Scan for the cell matching the given text and deliver its [x, y] coordinate at center. 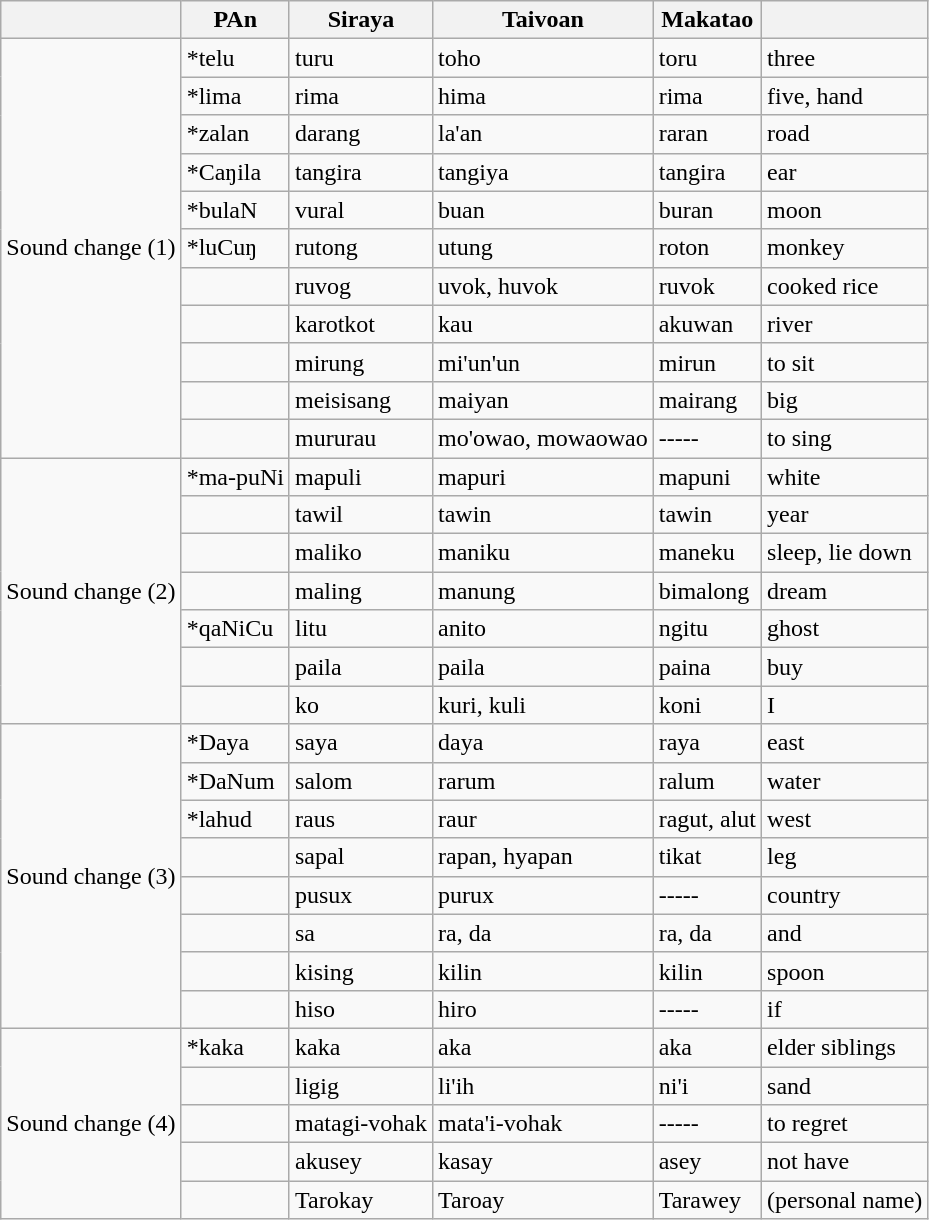
bimalong [707, 591]
anito [542, 629]
*lahud [235, 819]
buran [707, 210]
Tarawey [707, 1200]
mi'un'un [542, 362]
darang [360, 134]
vural [360, 210]
ragut, alut [707, 819]
*qaNiCu [235, 629]
la'an [542, 134]
*luCuŋ [235, 248]
not have [845, 1162]
dream [845, 591]
to sit [845, 362]
koni [707, 705]
karotkot [360, 324]
ko [360, 705]
Taivoan [542, 20]
salom [360, 781]
li'ih [542, 1085]
ruvok [707, 286]
toho [542, 58]
year [845, 515]
Sound change (1) [91, 248]
to sing [845, 438]
river [845, 324]
raus [360, 819]
Tarokay [360, 1200]
hima [542, 96]
buy [845, 667]
daya [542, 743]
turu [360, 58]
kising [360, 971]
*zalan [235, 134]
mairang [707, 400]
mirun [707, 362]
*bulaN [235, 210]
kuri, kuli [542, 705]
water [845, 781]
litu [360, 629]
*Daya [235, 743]
leg [845, 857]
uvok, huvok [542, 286]
(personal name) [845, 1200]
PAn [235, 20]
I [845, 705]
moon [845, 210]
*Caŋila [235, 172]
sapal [360, 857]
three [845, 58]
akuwan [707, 324]
meisisang [360, 400]
paina [707, 667]
ligig [360, 1085]
*lima [235, 96]
hiso [360, 1009]
cooked rice [845, 286]
buan [542, 210]
raran [707, 134]
raur [542, 819]
kasay [542, 1162]
maliko [360, 553]
tangiya [542, 172]
purux [542, 895]
sa [360, 933]
akusey [360, 1162]
*kaka [235, 1047]
matagi-vohak [360, 1124]
sleep, lie down [845, 553]
rarum [542, 781]
white [845, 477]
and [845, 933]
five, hand [845, 96]
mapuni [707, 477]
Makatao [707, 20]
*DaNum [235, 781]
raya [707, 743]
hiro [542, 1009]
roton [707, 248]
mururau [360, 438]
Taroay [542, 1200]
tawil [360, 515]
ghost [845, 629]
rutong [360, 248]
Siraya [360, 20]
tikat [707, 857]
mirung [360, 362]
rapan, hyapan [542, 857]
big [845, 400]
toru [707, 58]
Sound change (2) [91, 591]
ruvog [360, 286]
country [845, 895]
ni'i [707, 1085]
if [845, 1009]
kau [542, 324]
Sound change (4) [91, 1123]
elder siblings [845, 1047]
Sound change (3) [91, 876]
road [845, 134]
ngitu [707, 629]
mata'i-vohak [542, 1124]
pusux [360, 895]
ralum [707, 781]
ear [845, 172]
asey [707, 1162]
mapuli [360, 477]
east [845, 743]
*telu [235, 58]
*ma-puNi [235, 477]
west [845, 819]
maling [360, 591]
maiyan [542, 400]
saya [360, 743]
manung [542, 591]
monkey [845, 248]
sand [845, 1085]
to regret [845, 1124]
maneku [707, 553]
kaka [360, 1047]
spoon [845, 971]
mo'owao, mowaowao [542, 438]
maniku [542, 553]
utung [542, 248]
mapuri [542, 477]
